Extract the (x, y) coordinate from the center of the cell holding the provided text.  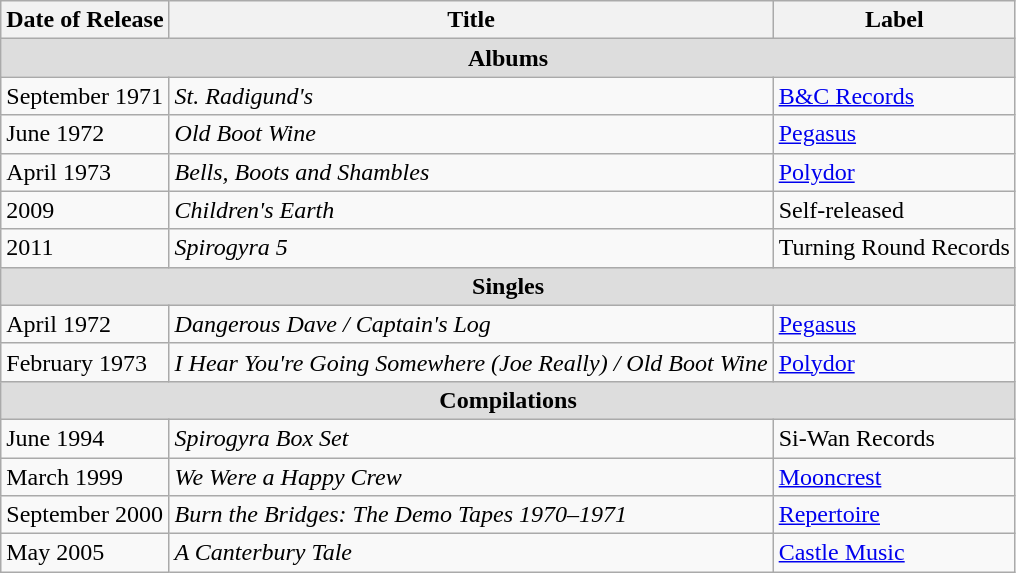
Title (471, 20)
Dangerous Dave / Captain's Log (471, 324)
B&C Records (894, 96)
Si-Wan Records (894, 438)
March 1999 (85, 477)
Spirogyra 5 (471, 248)
Burn the Bridges: The Demo Tapes 1970–1971 (471, 515)
April 1972 (85, 324)
Label (894, 20)
June 1972 (85, 134)
Compilations (508, 400)
St. Radigund's (471, 96)
A Canterbury Tale (471, 553)
May 2005 (85, 553)
Old Boot Wine (471, 134)
Children's Earth (471, 210)
February 1973 (85, 362)
June 1994 (85, 438)
We Were a Happy Crew (471, 477)
2011 (85, 248)
I Hear You're Going Somewhere (Joe Really) / Old Boot Wine (471, 362)
Self-released (894, 210)
Spirogyra Box Set (471, 438)
September 1971 (85, 96)
Singles (508, 286)
Repertoire (894, 515)
2009 (85, 210)
Castle Music (894, 553)
Bells, Boots and Shambles (471, 172)
September 2000 (85, 515)
Turning Round Records (894, 248)
April 1973 (85, 172)
Albums (508, 58)
Mooncrest (894, 477)
Date of Release (85, 20)
